Pinpoint the cell where the given text exists, returning its [x, y] midpoint coordinate. 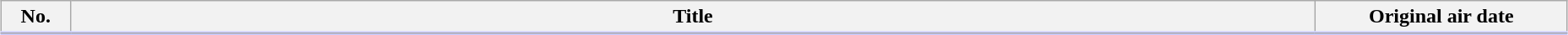
Title [693, 17]
Original air date [1441, 17]
No. [35, 17]
